Return the [X, Y] coordinate for the center point of the cell that contains the specified text.  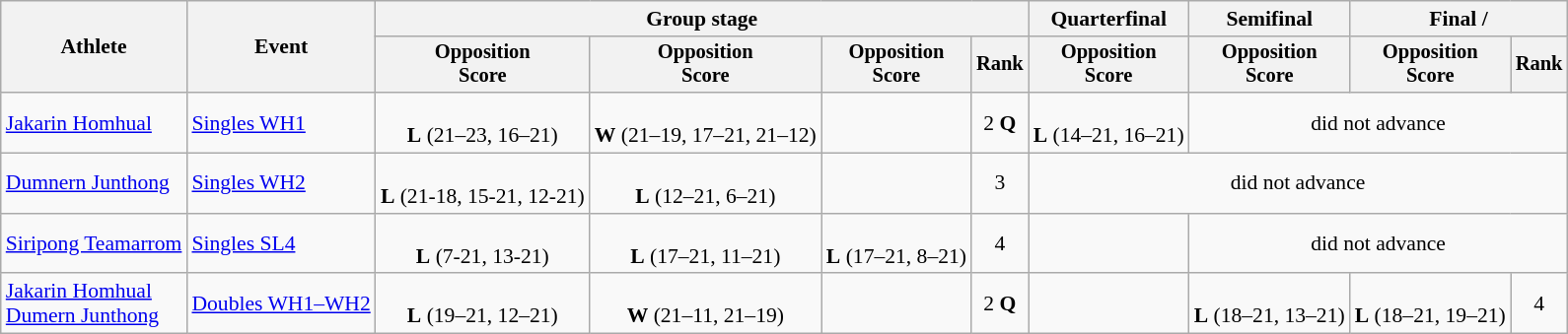
Athlete [95, 47]
Doubles WH1–WH2 [280, 303]
L (12–21, 6–21) [706, 183]
Quarterfinal [1108, 19]
Group stage [702, 19]
Jakarin HomhualDumern Junthong [95, 303]
L (18–21, 19–21) [1430, 303]
L (17–21, 8–21) [896, 244]
3 [1000, 183]
L (17–21, 11–21) [706, 244]
Siripong Teamarrom [95, 244]
Singles WH1 [280, 122]
Event [280, 47]
Final / [1460, 19]
Semifinal [1270, 19]
Jakarin Homhual [95, 122]
Singles WH2 [280, 183]
L (21-18, 15-21, 12-21) [483, 183]
Singles SL4 [280, 244]
L (7-21, 13-21) [483, 244]
L (18–21, 13–21) [1270, 303]
L (14–21, 16–21) [1108, 122]
Dumnern Junthong [95, 183]
W (21–11, 21–19) [706, 303]
L (19–21, 12–21) [483, 303]
W (21–19, 17–21, 21–12) [706, 122]
L (21–23, 16–21) [483, 122]
